From the cell containing the given text, extract its center point as [x, y] coordinate. 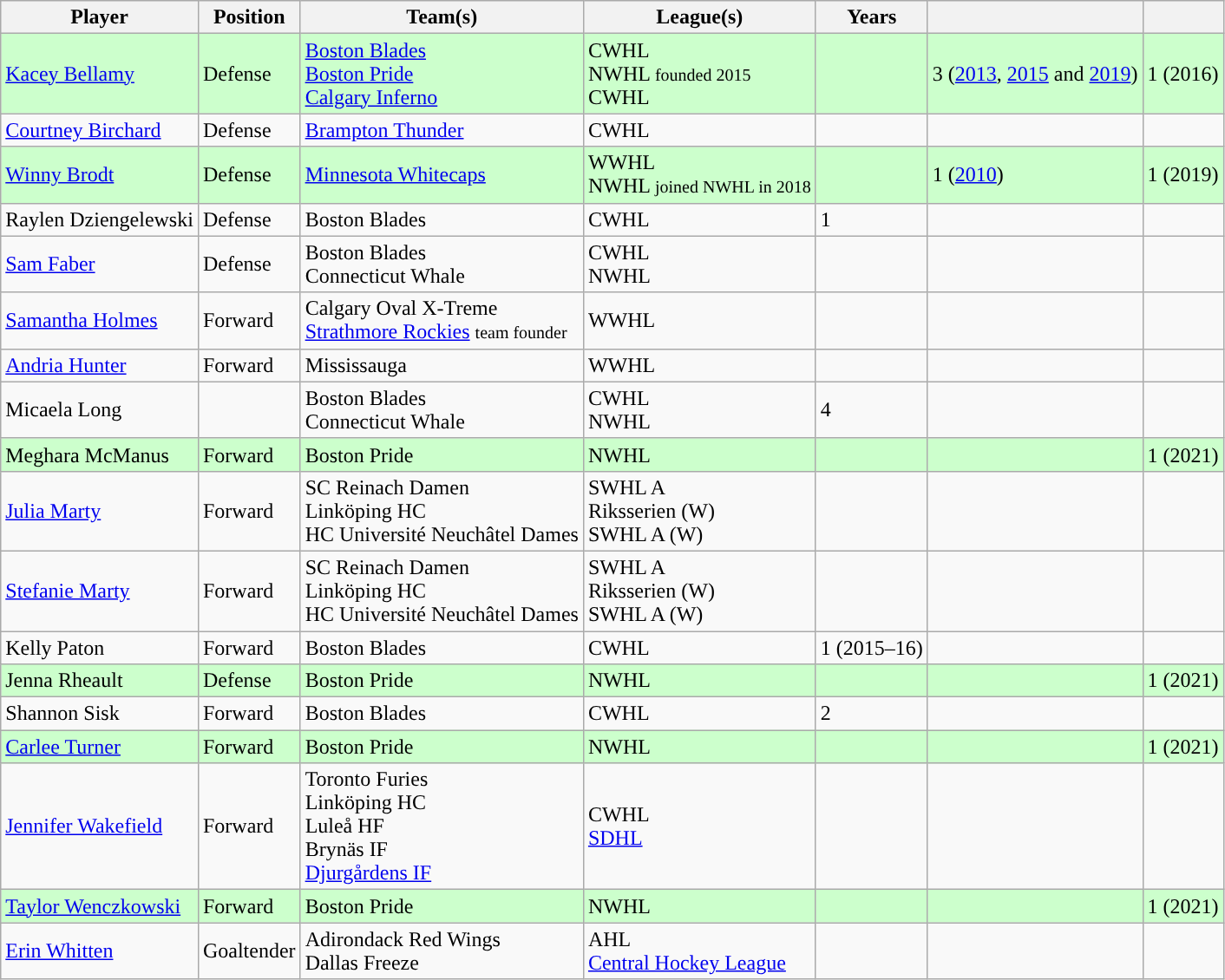
WWHLNWHL joined NWHL in 2018 [699, 175]
Stefanie Marty [100, 591]
CWHLSDHL [699, 826]
Mississauga [442, 365]
Kacey Bellamy [100, 74]
Calgary Oval X-TremeStrathmore Rockies team founder [442, 321]
Winny Brodt [100, 175]
Goaltender [249, 951]
Sam Faber [100, 264]
1 (2010) [1035, 175]
3 (2013, 2015 and 2019) [1035, 74]
Erin Whitten [100, 951]
CWHLNWHL founded 2015 CWHL [699, 74]
Taylor Wenczkowski [100, 906]
Raylen Dziengelewski [100, 219]
1 (2016) [1183, 74]
Kelly Paton [100, 648]
Micaela Long [100, 409]
2 [871, 714]
Adirondack Red WingsDallas Freeze [442, 951]
1 (2019) [1183, 175]
Position [249, 17]
Toronto FuriesLinköping HCLuleå HFBrynäs IFDjurgårdens IF [442, 826]
Shannon Sisk [100, 714]
Jenna Rheault [100, 681]
1 [871, 219]
AHLCentral Hockey League [699, 951]
4 [871, 409]
Carlee Turner [100, 747]
Team(s) [442, 17]
Years [871, 17]
League(s) [699, 17]
Player [100, 17]
Samantha Holmes [100, 321]
Andria Hunter [100, 365]
Brampton Thunder [442, 130]
Boston BladesBoston PrideCalgary Inferno [442, 74]
Julia Marty [100, 511]
1 (2015–16) [871, 648]
Meghara McManus [100, 454]
Jennifer Wakefield [100, 826]
Courtney Birchard [100, 130]
Minnesota Whitecaps [442, 175]
